Identify which cell holds the provided text, then report its [X, Y] central coordinate. 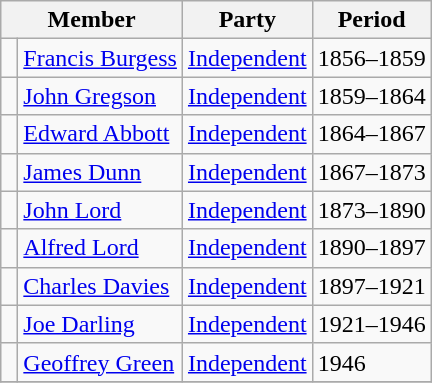
Charles Davies [100, 286]
1856–1859 [372, 58]
Geoffrey Green [100, 362]
Alfred Lord [100, 248]
1946 [372, 362]
Party [247, 20]
1873–1890 [372, 210]
Period [372, 20]
1859–1864 [372, 96]
Edward Abbott [100, 134]
James Dunn [100, 172]
1864–1867 [372, 134]
Joe Darling [100, 324]
Francis Burgess [100, 58]
1897–1921 [372, 286]
John Gregson [100, 96]
Member [92, 20]
1867–1873 [372, 172]
1921–1946 [372, 324]
1890–1897 [372, 248]
John Lord [100, 210]
